Find where the given text appears and provide that cell's center as [x, y] coordinate. 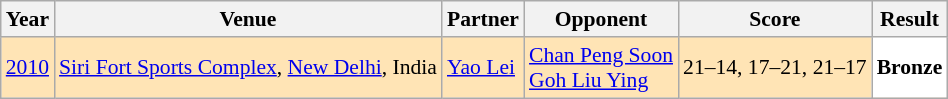
2010 [28, 68]
Bronze [910, 68]
21–14, 17–21, 21–17 [775, 68]
Result [910, 19]
Score [775, 19]
Year [28, 19]
Partner [483, 19]
Yao Lei [483, 68]
Chan Peng Soon Goh Liu Ying [601, 68]
Opponent [601, 19]
Siri Fort Sports Complex, New Delhi, India [248, 68]
Venue [248, 19]
